Output the (X, Y) coordinate of the center of the cell containing the given text.  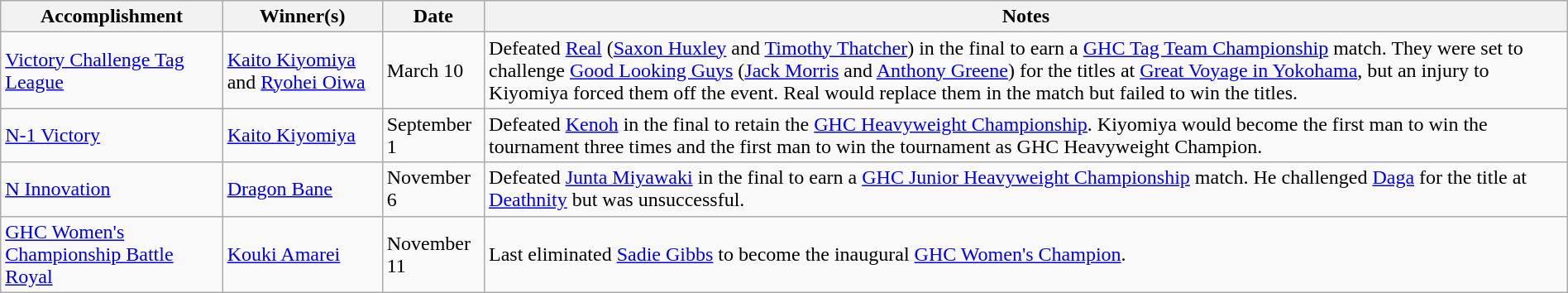
Date (433, 17)
Accomplishment (112, 17)
September 1 (433, 136)
N-1 Victory (112, 136)
GHC Women's Championship Battle Royal (112, 254)
Victory Challenge Tag League (112, 70)
November 6 (433, 189)
Dragon Bane (303, 189)
N Innovation (112, 189)
Kaito Kiyomiya and Ryohei Oiwa (303, 70)
Winner(s) (303, 17)
November 11 (433, 254)
Kouki Amarei (303, 254)
March 10 (433, 70)
Kaito Kiyomiya (303, 136)
Last eliminated Sadie Gibbs to become the inaugural GHC Women's Champion. (1026, 254)
Notes (1026, 17)
